Search for the cell housing the specified text and yield its [X, Y] center coordinate. 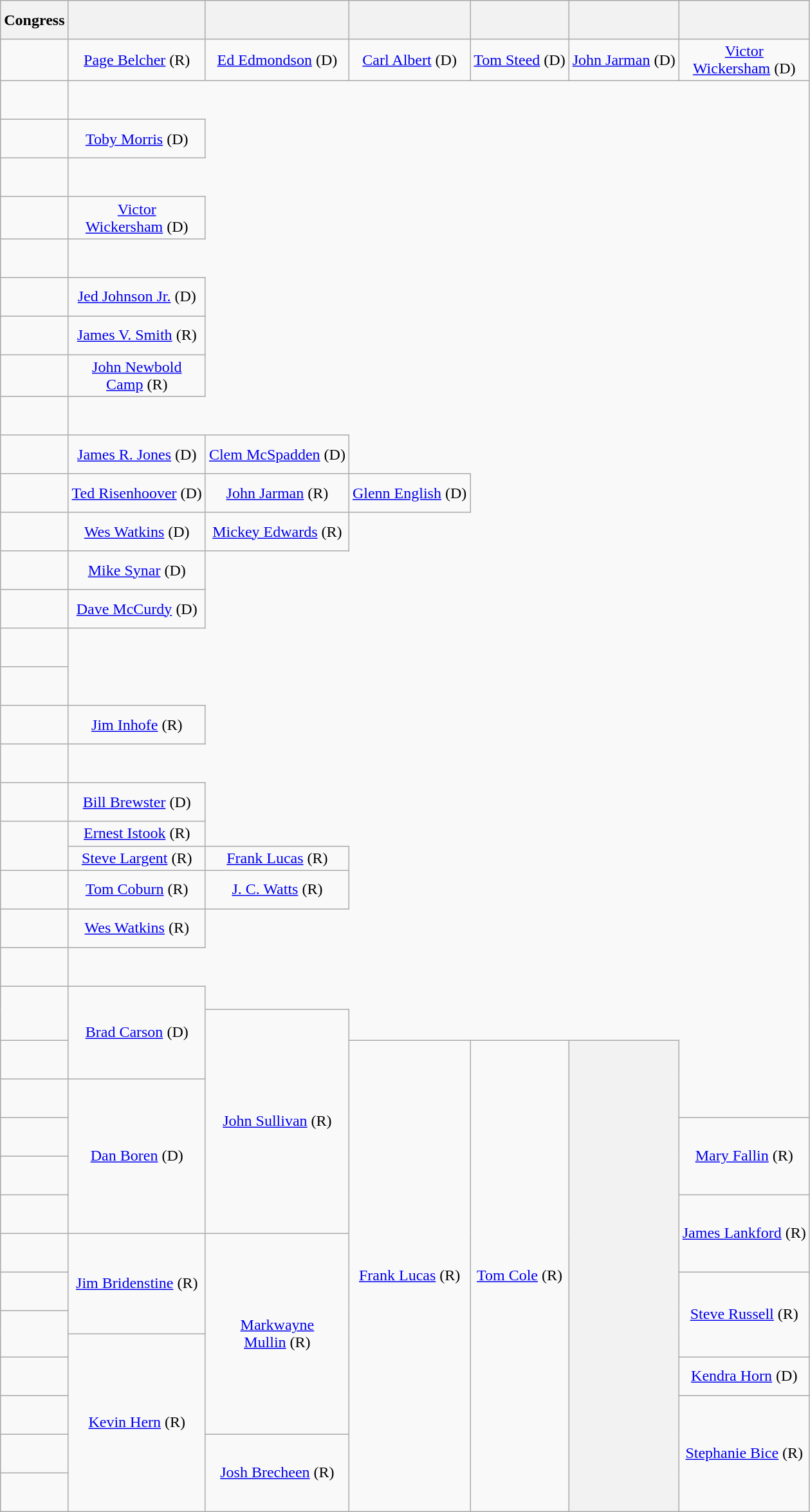
Jim Bridenstine (R) [136, 1283]
Josh Brecheen (R) [277, 1473]
Stephanie Bice (R) [744, 1453]
Glenn English (D) [409, 493]
Kendra Horn (D) [744, 1376]
Mickey Edwards (R) [277, 532]
John Sullivan (R) [277, 1121]
Bill Brewster (D) [136, 802]
Page Belcher (R) [136, 61]
Toby Morris (D) [136, 139]
MarkwayneMullin (R) [277, 1334]
Jed Johnson Jr. (D) [136, 297]
Tom Steed (D) [520, 61]
Brad Carson (D) [136, 1032]
Dave McCurdy (D) [136, 609]
Clem McSpadden (D) [277, 454]
J. C. Watts (R) [277, 890]
Ernest Istook (R) [136, 834]
Steve Russell (R) [744, 1314]
Steve Largent (R) [136, 858]
Dan Boren (D) [136, 1156]
James Lankford (R) [744, 1233]
Ed Edmondson (D) [277, 61]
Jim Inhofe (R) [136, 725]
Tom Coburn (R) [136, 890]
Ted Risenhoover (D) [136, 493]
Kevin Hern (R) [136, 1423]
Mary Fallin (R) [744, 1156]
Wes Watkins (D) [136, 532]
Mike Synar (D) [136, 570]
Congress [35, 20]
James R. Jones (D) [136, 454]
John Jarman (D) [624, 61]
Carl Albert (D) [409, 61]
Wes Watkins (R) [136, 928]
John Jarman (R) [277, 493]
John NewboldCamp (R) [136, 376]
James V. Smith (R) [136, 335]
Tom Cole (R) [520, 1276]
